Output the [X, Y] coordinate of the center of the cell containing the given text.  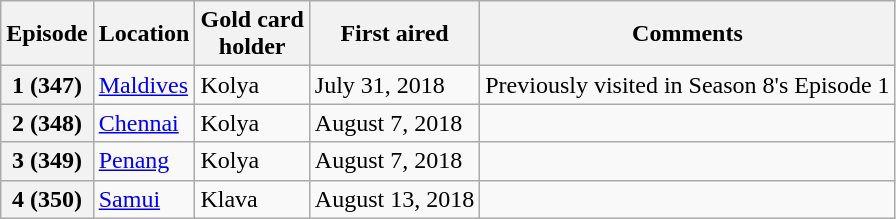
Chennai [144, 123]
Penang [144, 161]
Previously visited in Season 8's Episode 1 [688, 85]
Episode [47, 34]
3 (349) [47, 161]
Klava [252, 199]
4 (350) [47, 199]
Location [144, 34]
1 (347) [47, 85]
2 (348) [47, 123]
August 13, 2018 [394, 199]
July 31, 2018 [394, 85]
Comments [688, 34]
Gold cardholder [252, 34]
Samui [144, 199]
Maldives [144, 85]
First aired [394, 34]
